Capture the cell that displays the provided text and extract its [x, y] central coordinate. 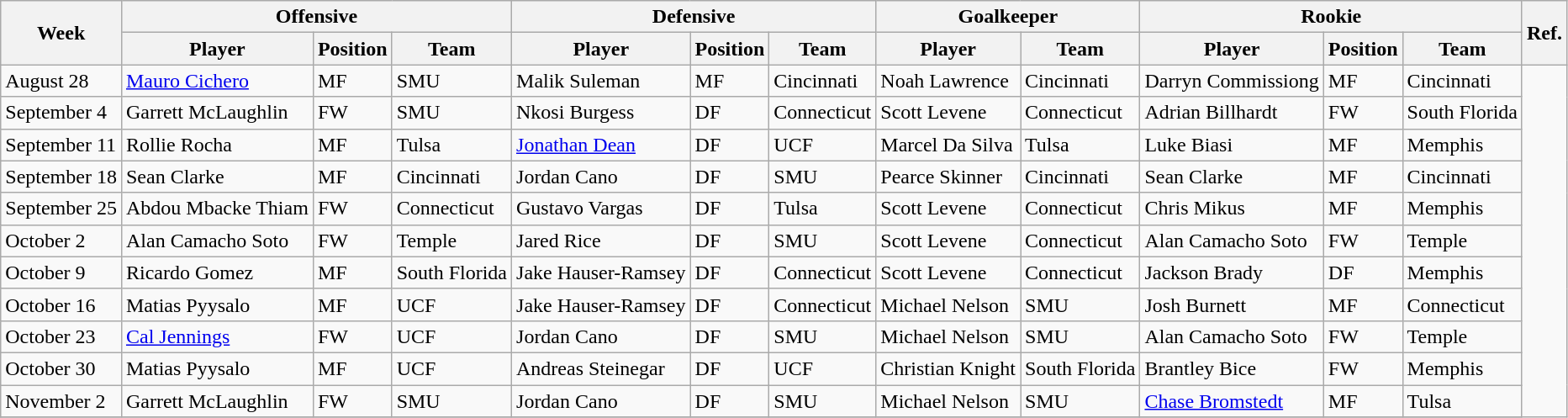
Jonathan Dean [602, 145]
Josh Burnett [1232, 304]
Offensive [316, 17]
October 16 [61, 304]
Abdou Mbacke Thiam [217, 209]
October 23 [61, 336]
September 18 [61, 177]
November 2 [61, 401]
Rookie [1332, 17]
October 2 [61, 241]
Andreas Steinegar [602, 368]
Chris Mikus [1232, 209]
Goalkeeper [1008, 17]
Gustavo Vargas [602, 209]
September 4 [61, 113]
Ricardo Gomez [217, 272]
Pearce Skinner [948, 177]
Luke Biasi [1232, 145]
Adrian Billhardt [1232, 113]
Malik Suleman [602, 81]
Nkosi Burgess [602, 113]
Rollie Rocha [217, 145]
Week [61, 33]
August 28 [61, 81]
Marcel Da Silva [948, 145]
Chase Bromstedt [1232, 401]
Jared Rice [602, 241]
Cal Jennings [217, 336]
Mauro Cichero [217, 81]
Noah Lawrence [948, 81]
Brantley Bice [1232, 368]
Defensive [694, 17]
Jackson Brady [1232, 272]
Christian Knight [948, 368]
Darryn Commissiong [1232, 81]
Ref. [1544, 33]
October 30 [61, 368]
September 11 [61, 145]
October 9 [61, 272]
September 25 [61, 209]
